Scan for the cell matching the given text and deliver its (X, Y) coordinate at center. 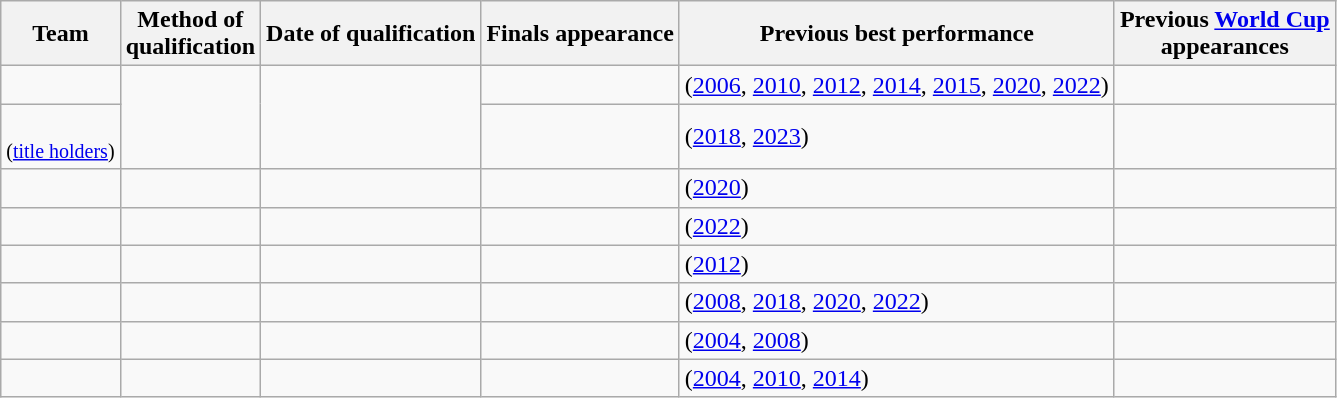
(2018, 2023) (896, 136)
Previous best performance (896, 34)
(2004, 2008) (896, 340)
(2008, 2018, 2020, 2022) (896, 302)
Team (60, 34)
(2022) (896, 226)
(2020) (896, 188)
Finals appearance (580, 34)
Previous World Cupappearances (1224, 34)
(2012) (896, 264)
(2004, 2010, 2014) (896, 378)
(2006, 2010, 2012, 2014, 2015, 2020, 2022) (896, 85)
Date of qualification (371, 34)
Method ofqualification (190, 34)
(title holders) (60, 136)
